Scan for the cell matching the given text and deliver its (X, Y) coordinate at center. 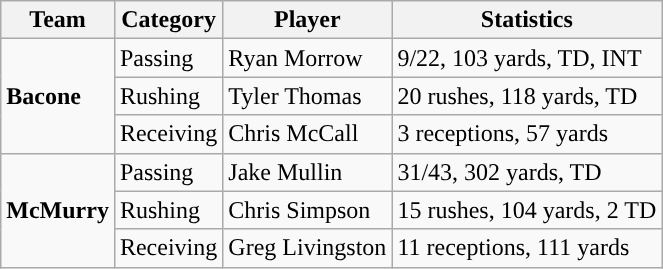
Greg Livingston (308, 248)
Player (308, 20)
Ryan Morrow (308, 58)
Team (58, 20)
11 receptions, 111 yards (527, 248)
Tyler Thomas (308, 96)
9/22, 103 yards, TD, INT (527, 58)
Chris McCall (308, 134)
McMurry (58, 210)
Bacone (58, 96)
Chris Simpson (308, 210)
31/43, 302 yards, TD (527, 172)
Statistics (527, 20)
Category (168, 20)
3 receptions, 57 yards (527, 134)
20 rushes, 118 yards, TD (527, 96)
Jake Mullin (308, 172)
15 rushes, 104 yards, 2 TD (527, 210)
